Pinpoint the cell where the given text exists, returning its (x, y) midpoint coordinate. 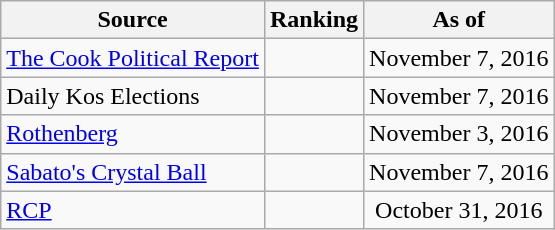
Sabato's Crystal Ball (133, 172)
Ranking (314, 20)
October 31, 2016 (459, 210)
The Cook Political Report (133, 58)
November 3, 2016 (459, 134)
Daily Kos Elections (133, 96)
As of (459, 20)
Rothenberg (133, 134)
RCP (133, 210)
Source (133, 20)
